Scan for the cell matching the given text and deliver its [X, Y] coordinate at center. 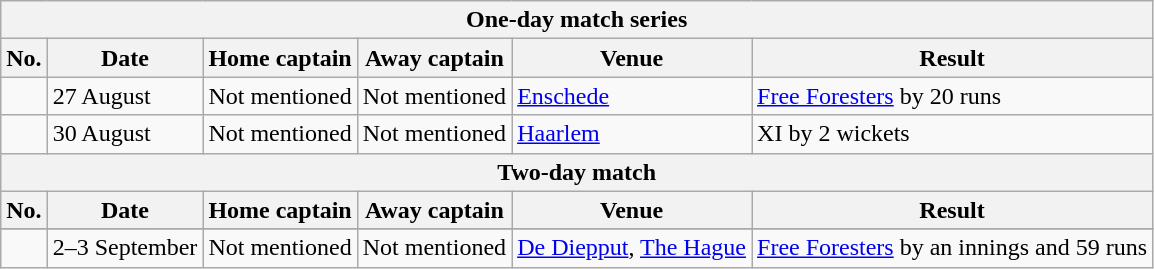
De Diepput, The Hague [632, 248]
Free Foresters by an innings and 59 runs [952, 248]
Free Foresters by 20 runs [952, 96]
30 August [125, 134]
Enschede [632, 96]
Haarlem [632, 134]
One-day match series [577, 20]
XI by 2 wickets [952, 134]
2–3 September [125, 248]
27 August [125, 96]
Two-day match [577, 172]
